Detect which cell encompasses the target text, then output its (X, Y) center coordinate. 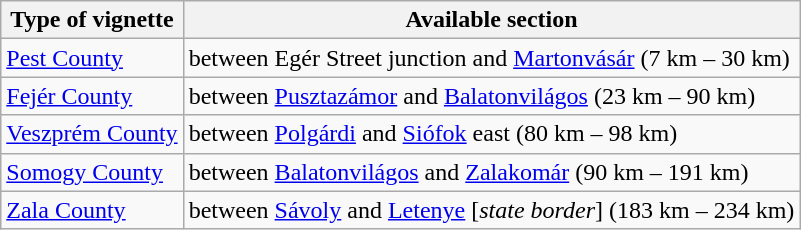
between Polgárdi and Siófok east (80 km – 98 km) (492, 134)
between Pusztazámor and Balatonvilágos (23 km – 90 km) (492, 96)
Zala County (92, 210)
Pest County (92, 58)
Somogy County (92, 172)
Veszprém County (92, 134)
between Egér Street junction and Martonvásár (7 km – 30 km) (492, 58)
Available section (492, 20)
Fejér County (92, 96)
between Sávoly and Letenye [state border] (183 km – 234 km) (492, 210)
Type of vignette (92, 20)
between Balatonvilágos and Zalakomár (90 km – 191 km) (492, 172)
